Output the [x, y] coordinate of the center of the cell containing the given text.  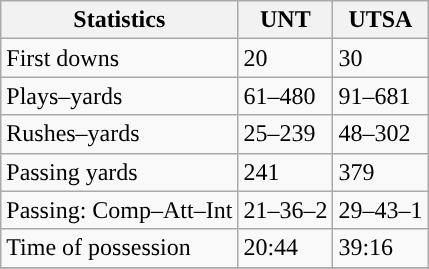
UNT [286, 20]
25–239 [286, 134]
Rushes–yards [120, 134]
30 [380, 58]
Statistics [120, 20]
29–43–1 [380, 210]
39:16 [380, 248]
61–480 [286, 96]
48–302 [380, 134]
379 [380, 172]
UTSA [380, 20]
20:44 [286, 248]
Plays–yards [120, 96]
241 [286, 172]
Time of possession [120, 248]
First downs [120, 58]
Passing: Comp–Att–Int [120, 210]
Passing yards [120, 172]
91–681 [380, 96]
21–36–2 [286, 210]
20 [286, 58]
